Pinpoint the cell where the given text exists, returning its [x, y] midpoint coordinate. 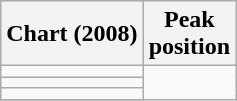
Peakposition [189, 34]
Chart (2008) [72, 34]
